For the text-containing cell, return its midpoint in [x, y] coordinate format. 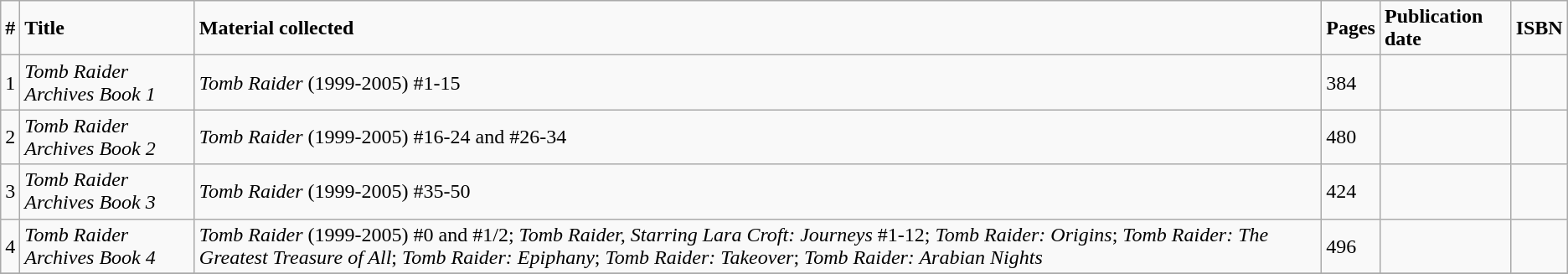
Title [107, 28]
Tomb Raider Archives Book 4 [107, 246]
Material collected [758, 28]
Tomb Raider (1999-2005) #35-50 [758, 191]
Publication date [1446, 28]
384 [1351, 82]
4 [10, 246]
1 [10, 82]
Tomb Raider Archives Book 2 [107, 137]
2 [10, 137]
496 [1351, 246]
Pages [1351, 28]
ISBN [1540, 28]
Tomb Raider (1999-2005) #16-24 and #26-34 [758, 137]
3 [10, 191]
Tomb Raider (1999-2005) #1-15 [758, 82]
424 [1351, 191]
Tomb Raider Archives Book 1 [107, 82]
480 [1351, 137]
Tomb Raider Archives Book 3 [107, 191]
# [10, 28]
